Scan for the cell matching the given text and deliver its (x, y) coordinate at center. 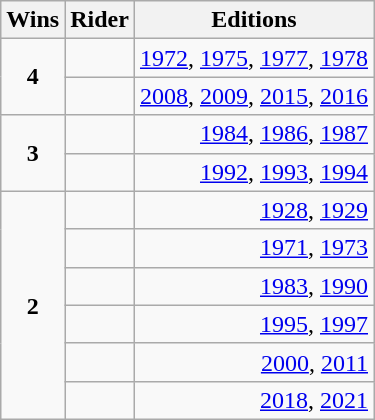
4 (33, 77)
Rider (100, 20)
3 (33, 153)
2000, 2011 (254, 362)
2 (33, 305)
1995, 1997 (254, 324)
2008, 2009, 2015, 2016 (254, 96)
2018, 2021 (254, 400)
1928, 1929 (254, 210)
Wins (33, 20)
1992, 1993, 1994 (254, 172)
1984, 1986, 1987 (254, 134)
1983, 1990 (254, 286)
1972, 1975, 1977, 1978 (254, 58)
1971, 1973 (254, 248)
Editions (254, 20)
